For the text-containing cell, return its midpoint in [x, y] coordinate format. 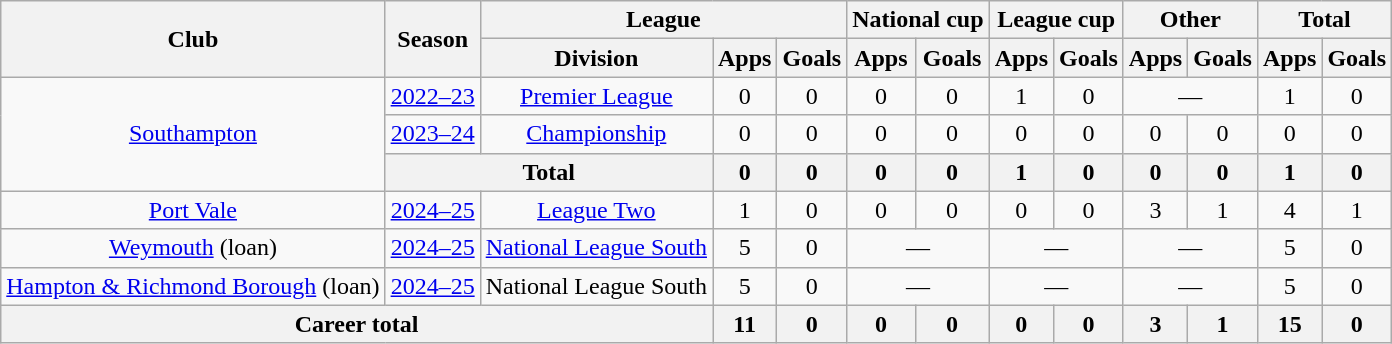
National cup [918, 20]
Season [432, 39]
Southampton [193, 134]
Other [1190, 20]
Club [193, 39]
2022–23 [432, 96]
11 [744, 324]
Port Vale [193, 210]
4 [1289, 210]
League Two [596, 210]
Division [596, 58]
Career total [357, 324]
League [664, 20]
League cup [1056, 20]
2023–24 [432, 134]
Hampton & Richmond Borough (loan) [193, 286]
15 [1289, 324]
Weymouth (loan) [193, 248]
Championship [596, 134]
Premier League [596, 96]
